Find where the given text appears and provide that cell's center as [x, y] coordinate. 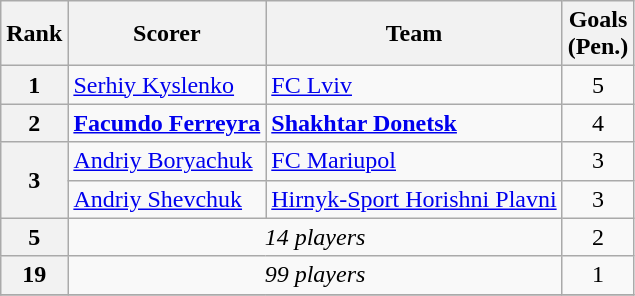
Scorer [167, 34]
Hirnyk-Sport Horishni Plavni [414, 199]
Serhiy Kyslenko [167, 85]
14 players [315, 237]
99 players [315, 275]
Team [414, 34]
Shakhtar Donetsk [414, 123]
FC Mariupol [414, 161]
19 [34, 275]
FC Lviv [414, 85]
4 [598, 123]
Facundo Ferreyra [167, 123]
Goals(Pen.) [598, 34]
Rank [34, 34]
Andriy Boryachuk [167, 161]
Andriy Shevchuk [167, 199]
